From the cell containing the given text, extract its center point as (x, y) coordinate. 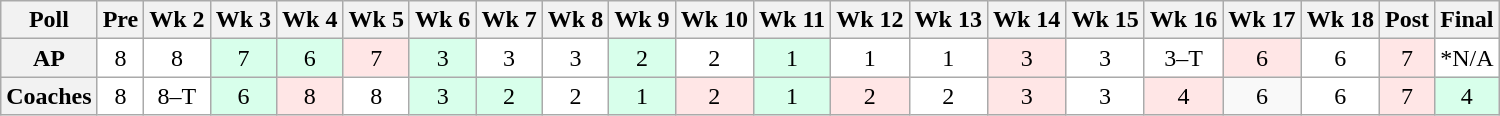
Poll (49, 20)
Wk 15 (1105, 20)
Wk 11 (792, 20)
Post (1408, 20)
Wk 3 (243, 20)
Wk 4 (310, 20)
Wk 12 (870, 20)
Coaches (49, 96)
Wk 14 (1026, 20)
Wk 16 (1183, 20)
Wk 17 (1262, 20)
Wk 13 (948, 20)
Wk 2 (177, 20)
Wk 8 (575, 20)
Final (1467, 20)
8–T (177, 96)
Wk 10 (714, 20)
3–T (1183, 58)
*N/A (1467, 58)
Wk 6 (442, 20)
Wk 9 (642, 20)
Pre (120, 20)
AP (49, 58)
Wk 5 (376, 20)
Wk 18 (1340, 20)
Wk 7 (509, 20)
